Capture the cell that displays the provided text and extract its [X, Y] central coordinate. 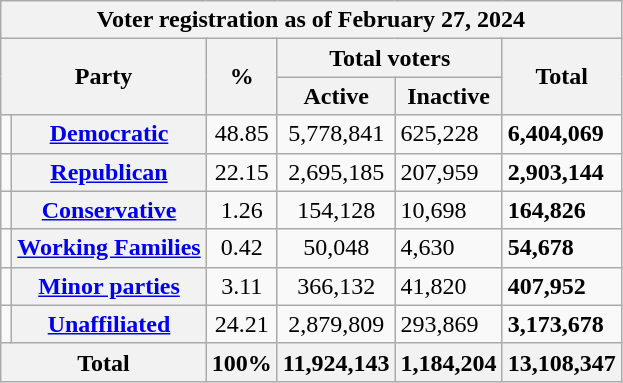
Working Families [109, 248]
407,952 [562, 286]
6,404,069 [562, 134]
5,778,841 [336, 134]
Democratic [109, 134]
0.42 [242, 248]
Total voters [390, 58]
366,132 [336, 286]
Party [104, 77]
50,048 [336, 248]
Active [336, 96]
Unaffiliated [109, 324]
22.15 [242, 172]
293,869 [448, 324]
2,695,185 [336, 172]
Conservative [109, 210]
54,678 [562, 248]
2,903,144 [562, 172]
3,173,678 [562, 324]
1,184,204 [448, 362]
Inactive [448, 96]
Republican [109, 172]
164,826 [562, 210]
Minor parties [109, 286]
24.21 [242, 324]
13,108,347 [562, 362]
11,924,143 [336, 362]
207,959 [448, 172]
2,879,809 [336, 324]
4,630 [448, 248]
1.26 [242, 210]
625,228 [448, 134]
% [242, 77]
Voter registration as of February 27, 2024 [311, 20]
48.85 [242, 134]
10,698 [448, 210]
154,128 [336, 210]
3.11 [242, 286]
41,820 [448, 286]
100% [242, 362]
